Capture the cell that displays the provided text and extract its [X, Y] central coordinate. 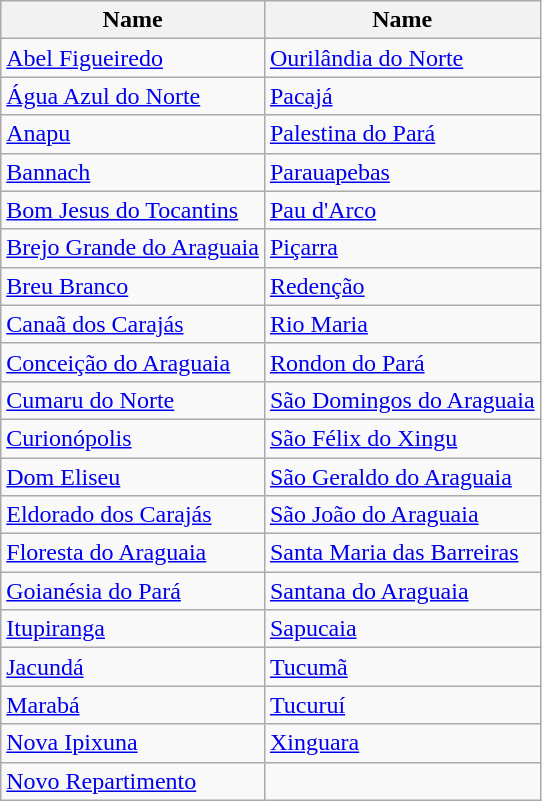
Bannach [133, 172]
Marabá [133, 705]
São João do Araguaia [402, 515]
São Félix do Xingu [402, 438]
Novo Repartimento [133, 781]
Goianésia do Pará [133, 591]
Bom Jesus do Tocantins [133, 210]
São Domingos do Araguaia [402, 400]
Anapu [133, 134]
Palestina do Pará [402, 134]
Brejo Grande do Araguaia [133, 248]
Santa Maria das Barreiras [402, 553]
Nova Ipixuna [133, 743]
Eldorado dos Carajás [133, 515]
Floresta do Araguaia [133, 553]
Redenção [402, 286]
Curionópolis [133, 438]
Água Azul do Norte [133, 96]
Tucumã [402, 667]
Piçarra [402, 248]
Rondon do Pará [402, 362]
Dom Eliseu [133, 477]
Jacundá [133, 667]
Sapucaia [402, 629]
Xinguara [402, 743]
Pacajá [402, 96]
Parauapebas [402, 172]
Conceição do Araguaia [133, 362]
Itupiranga [133, 629]
Cumaru do Norte [133, 400]
Pau d'Arco [402, 210]
Rio Maria [402, 324]
Canaã dos Carajás [133, 324]
São Geraldo do Araguaia [402, 477]
Breu Branco [133, 286]
Santana do Araguaia [402, 591]
Ourilândia do Norte [402, 58]
Abel Figueiredo [133, 58]
Tucuruí [402, 705]
